Detect which cell encompasses the target text, then output its [x, y] center coordinate. 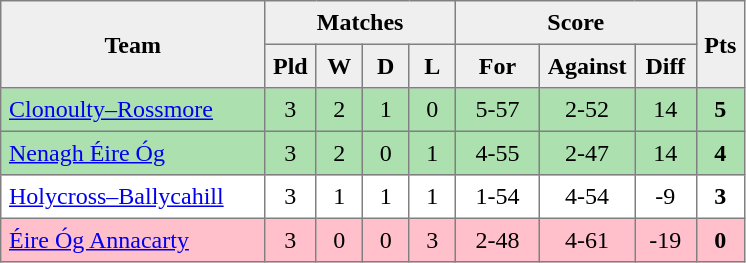
1-54 [497, 197]
2-48 [497, 240]
Pld [290, 66]
D [385, 66]
Holycross–Ballycahill [133, 197]
2-52 [586, 110]
W [339, 66]
Diff [666, 66]
L [432, 66]
4-54 [586, 197]
Against [586, 66]
For [497, 66]
4 [720, 153]
Nenagh Éire Óg [133, 153]
Matches [360, 23]
5-57 [497, 110]
4-61 [586, 240]
-9 [666, 197]
5 [720, 110]
Team [133, 44]
Éire Óg Annacarty [133, 240]
-19 [666, 240]
2-47 [586, 153]
Score [576, 23]
Clonoulty–Rossmore [133, 110]
4-55 [497, 153]
Pts [720, 44]
